Identify which cell holds the provided text, then report its [X, Y] central coordinate. 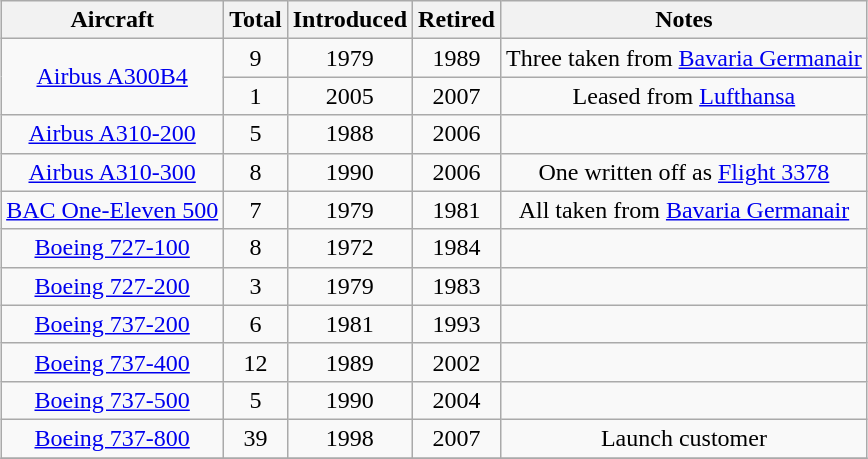
1988 [350, 134]
Boeing 737-500 [112, 400]
1 [256, 96]
One written off as Flight 3378 [684, 172]
1984 [457, 248]
Boeing 737-800 [112, 438]
1993 [457, 324]
BAC One-Eleven 500 [112, 210]
Launch customer [684, 438]
Notes [684, 20]
Boeing 727-200 [112, 286]
Retired [457, 20]
Total [256, 20]
39 [256, 438]
1983 [457, 286]
7 [256, 210]
Boeing 737-200 [112, 324]
Airbus A300B4 [112, 77]
All taken from Bavaria Germanair [684, 210]
Introduced [350, 20]
Leased from Lufthansa [684, 96]
Aircraft [112, 20]
9 [256, 58]
2004 [457, 400]
2002 [457, 362]
Three taken from Bavaria Germanair [684, 58]
1972 [350, 248]
Boeing 727-100 [112, 248]
3 [256, 286]
Airbus A310-300 [112, 172]
6 [256, 324]
12 [256, 362]
Airbus A310-200 [112, 134]
2005 [350, 96]
1998 [350, 438]
Boeing 737-400 [112, 362]
